Determine the [X, Y] coordinate at the center of the cell enclosing the given text.  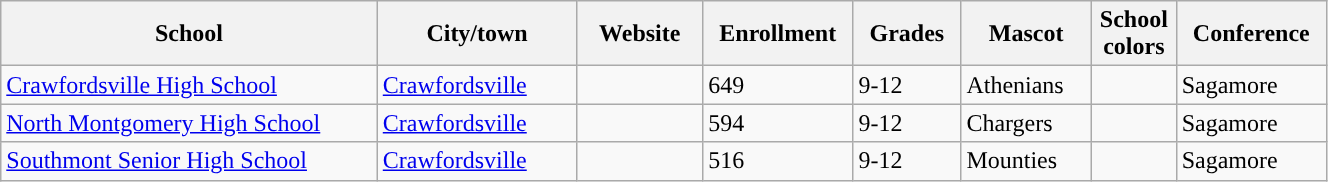
Website [640, 34]
594 [778, 123]
School colors [1134, 34]
Mascot [1026, 34]
Crawfordsville High School [189, 85]
Grades [907, 34]
Athenians [1026, 85]
Chargers [1026, 123]
Conference [1251, 34]
Southmont Senior High School [189, 161]
City/town [477, 34]
516 [778, 161]
School [189, 34]
North Montgomery High School [189, 123]
Enrollment [778, 34]
649 [778, 85]
Mounties [1026, 161]
